Scan for the cell matching the given text and deliver its (x, y) coordinate at center. 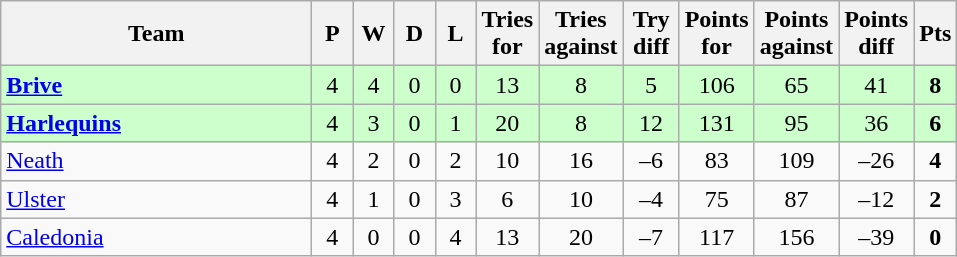
87 (796, 199)
–7 (651, 237)
Tries against (581, 34)
Points diff (876, 34)
83 (716, 161)
–12 (876, 199)
Points for (716, 34)
W (374, 34)
156 (796, 237)
16 (581, 161)
–4 (651, 199)
Tries for (508, 34)
P (332, 34)
Try diff (651, 34)
Points against (796, 34)
5 (651, 85)
36 (876, 123)
12 (651, 123)
65 (796, 85)
–6 (651, 161)
41 (876, 85)
Ulster (156, 199)
109 (796, 161)
Brive (156, 85)
75 (716, 199)
L (456, 34)
Harlequins (156, 123)
–39 (876, 237)
Neath (156, 161)
95 (796, 123)
106 (716, 85)
131 (716, 123)
Team (156, 34)
Caledonia (156, 237)
–26 (876, 161)
D (414, 34)
Pts (936, 34)
117 (716, 237)
